Determine the [X, Y] coordinate at the center of the cell enclosing the given text.  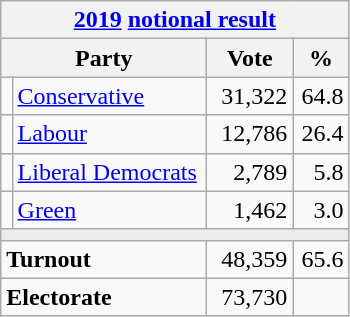
% [321, 58]
31,322 [250, 96]
2,789 [250, 172]
64.8 [321, 96]
Electorate [104, 297]
65.6 [321, 259]
26.4 [321, 134]
5.8 [321, 172]
Labour [110, 134]
Vote [250, 58]
Liberal Democrats [110, 172]
Party [104, 58]
Turnout [104, 259]
73,730 [250, 297]
2019 notional result [175, 20]
48,359 [250, 259]
Green [110, 210]
Conservative [110, 96]
1,462 [250, 210]
12,786 [250, 134]
3.0 [321, 210]
